From the cell containing the given text, extract its center point as [X, Y] coordinate. 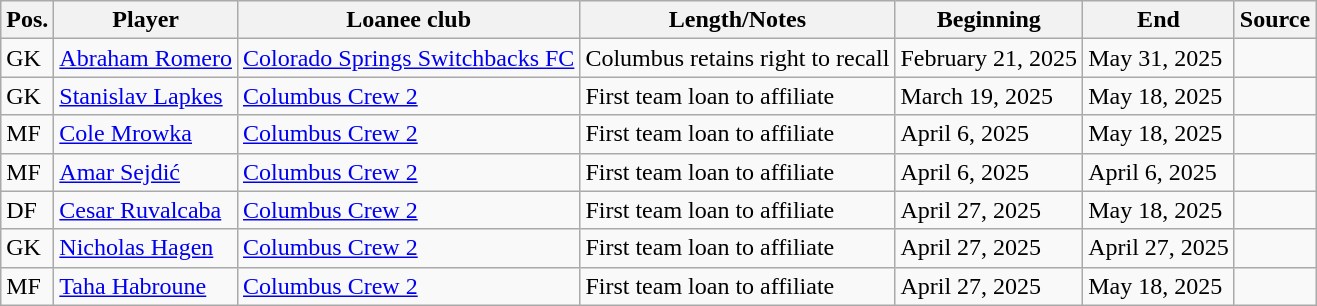
DF [28, 210]
Pos. [28, 20]
Length/Notes [738, 20]
Colorado Springs Switchbacks FC [408, 58]
Stanislav Lapkes [146, 96]
Beginning [989, 20]
Abraham Romero [146, 58]
May 31, 2025 [1159, 58]
Taha Habroune [146, 286]
Source [1274, 20]
Amar Sejdić [146, 172]
February 21, 2025 [989, 58]
Loanee club [408, 20]
March 19, 2025 [989, 96]
End [1159, 20]
Cole Mrowka [146, 134]
Cesar Ruvalcaba [146, 210]
Player [146, 20]
Columbus retains right to recall [738, 58]
Nicholas Hagen [146, 248]
